Provide the (x, y) coordinate of the cell's center where the given text is located.  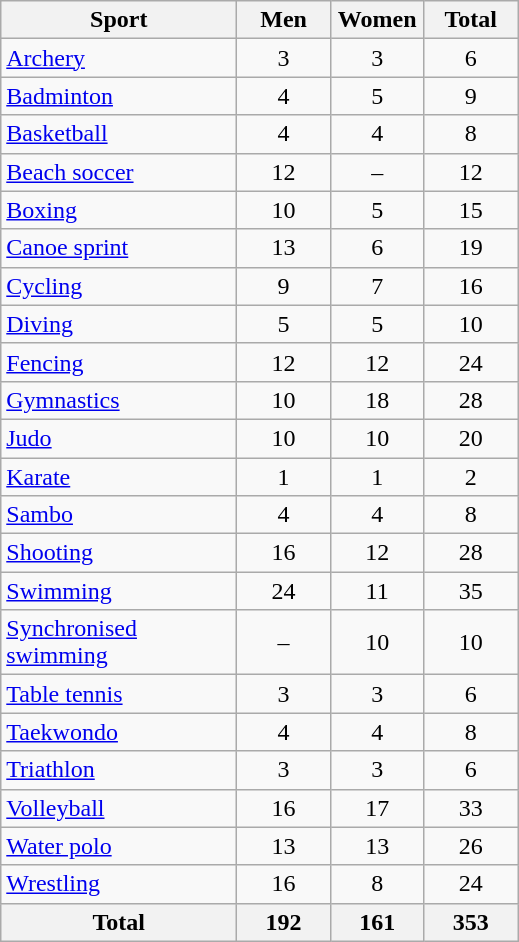
Volleyball (119, 808)
Boxing (119, 210)
11 (377, 591)
Men (284, 20)
33 (471, 808)
192 (284, 922)
35 (471, 591)
Sport (119, 20)
Swimming (119, 591)
Archery (119, 58)
Basketball (119, 134)
Wrestling (119, 884)
20 (471, 438)
Shooting (119, 553)
Gymnastics (119, 400)
Table tennis (119, 694)
Women (377, 20)
Sambo (119, 515)
Beach soccer (119, 172)
17 (377, 808)
18 (377, 400)
Synchronised swimming (119, 642)
Karate (119, 477)
353 (471, 922)
Cycling (119, 286)
Judo (119, 438)
Taekwondo (119, 732)
Fencing (119, 362)
15 (471, 210)
19 (471, 248)
Diving (119, 324)
161 (377, 922)
Water polo (119, 846)
Triathlon (119, 770)
Badminton (119, 96)
2 (471, 477)
Canoe sprint (119, 248)
7 (377, 286)
26 (471, 846)
